Return [X, Y] of the center of cell containing provided text 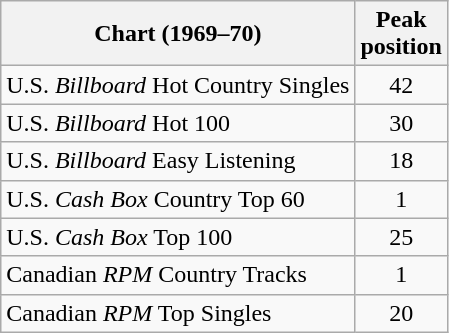
U.S. Billboard Hot Country Singles [178, 85]
Canadian RPM Country Tracks [178, 275]
30 [401, 123]
Chart (1969–70) [178, 34]
U.S. Cash Box Country Top 60 [178, 199]
18 [401, 161]
20 [401, 313]
Peakposition [401, 34]
Canadian RPM Top Singles [178, 313]
25 [401, 237]
U.S. Cash Box Top 100 [178, 237]
U.S. Billboard Easy Listening [178, 161]
U.S. Billboard Hot 100 [178, 123]
42 [401, 85]
